Determine the [X, Y] coordinate at the center of the cell enclosing the given text.  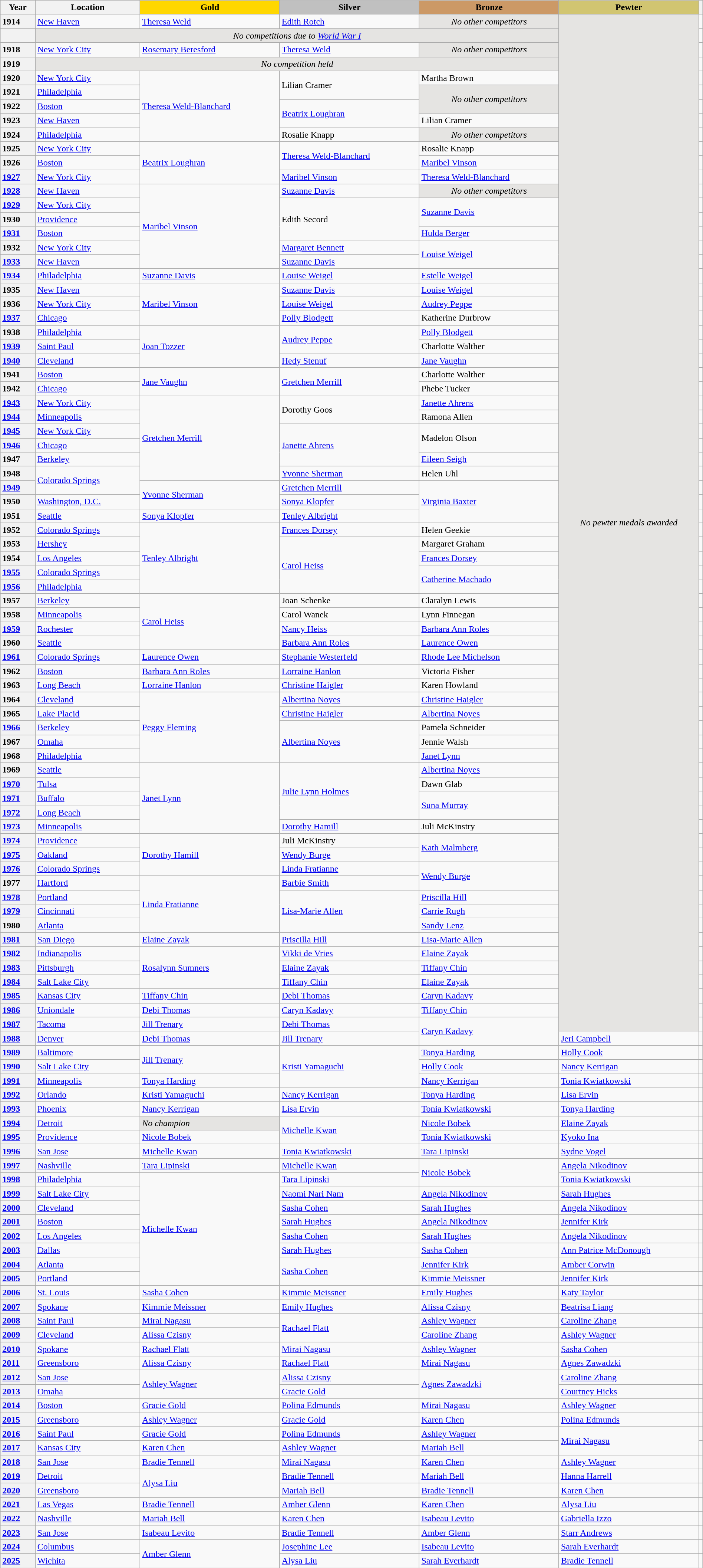
1963 [18, 685]
1951 [18, 516]
1937 [18, 318]
1947 [18, 459]
2001 [18, 1222]
1999 [18, 1194]
1971 [18, 798]
Martha Brown [489, 78]
1992 [18, 1095]
Catherine Machado [489, 579]
1979 [18, 911]
Hershey [88, 544]
No competitions due to World War I [297, 36]
1989 [18, 1052]
2006 [18, 1292]
Victoria Fisher [489, 671]
Josephine Lee [349, 1547]
2014 [18, 1405]
Washington, D.C. [88, 502]
1958 [18, 614]
Ramona Allen [489, 417]
Julie Lynn Holmes [349, 791]
Rochester [88, 629]
1927 [18, 177]
1928 [18, 191]
Nancy Heiss [349, 629]
1957 [18, 600]
2013 [18, 1391]
Helen Uhl [489, 473]
Pewter [629, 7]
1930 [18, 219]
2005 [18, 1278]
Edith Rotch [349, 22]
1934 [18, 276]
Buffalo [88, 798]
Year [18, 7]
1975 [18, 854]
1968 [18, 756]
Helen Geekie [489, 530]
Baltimore [88, 1052]
1967 [18, 742]
Margaret Graham [489, 544]
1976 [18, 869]
Uniondale [88, 1010]
1955 [18, 572]
Jeri Campbell [629, 1038]
Rhode Lee Michelson [489, 657]
Rosemary Beresford [210, 50]
Edith Secord [349, 219]
1996 [18, 1151]
Las Vegas [88, 1504]
Starr Andrews [629, 1533]
Indianapolis [88, 954]
Rosalynn Sumners [210, 968]
Dawn Glab [489, 784]
St. Louis [88, 1292]
Stephanie Westerfeld [349, 657]
1939 [18, 346]
1978 [18, 897]
1977 [18, 883]
2021 [18, 1504]
2016 [18, 1434]
Lynn Finnegan [489, 614]
Jennie Walsh [489, 742]
1931 [18, 233]
2023 [18, 1533]
2004 [18, 1264]
Silver [349, 7]
Amber Corwin [629, 1264]
1990 [18, 1066]
Oakland [88, 854]
1993 [18, 1109]
1919 [18, 64]
1984 [18, 982]
1980 [18, 925]
Vikki de Vries [349, 954]
Karen Howland [489, 685]
Ann Patrice McDonough [629, 1250]
1959 [18, 629]
1985 [18, 996]
Sandy Lenz [489, 925]
1948 [18, 473]
1926 [18, 163]
Sydne Vogel [629, 1151]
Wichita [88, 1561]
2019 [18, 1476]
Courtney Hicks [629, 1391]
1936 [18, 304]
No pewter medals awarded [629, 523]
2015 [18, 1420]
2010 [18, 1349]
Suna Murray [489, 805]
2000 [18, 1208]
Lake Placid [88, 714]
1964 [18, 699]
1918 [18, 50]
Hedy Stenuf [349, 360]
Hanna Harrell [629, 1476]
Estelle Weigel [489, 276]
San Diego [88, 939]
2012 [18, 1377]
1961 [18, 657]
2007 [18, 1306]
Madelon Olson [489, 438]
1956 [18, 586]
1944 [18, 417]
1973 [18, 826]
Margaret Bennett [349, 247]
Gold [210, 7]
1988 [18, 1038]
Pamela Schneider [489, 728]
1929 [18, 205]
2011 [18, 1363]
2009 [18, 1335]
No competition held [297, 64]
1994 [18, 1123]
Bronze [489, 7]
1933 [18, 262]
1986 [18, 1010]
1966 [18, 728]
2008 [18, 1321]
2024 [18, 1547]
1982 [18, 954]
1946 [18, 445]
Naomi Nari Nam [349, 1194]
1983 [18, 968]
1952 [18, 530]
Katy Taylor [629, 1292]
1962 [18, 671]
Carrie Rugh [489, 911]
Hartford [88, 883]
Gabriella Izzo [629, 1518]
1991 [18, 1081]
1938 [18, 332]
1932 [18, 247]
Barbie Smith [349, 883]
1922 [18, 106]
Kyoko Ina [629, 1137]
Tulsa [88, 784]
1987 [18, 1024]
2002 [18, 1236]
1995 [18, 1137]
1965 [18, 714]
Kath Malmberg [489, 847]
1921 [18, 92]
2003 [18, 1250]
1970 [18, 784]
Hulda Berger [489, 233]
Claralyn Lewis [489, 600]
Dallas [88, 1250]
1974 [18, 840]
1935 [18, 290]
2025 [18, 1561]
Peggy Fleming [210, 728]
1941 [18, 374]
1924 [18, 134]
1923 [18, 120]
1920 [18, 78]
1950 [18, 502]
2022 [18, 1518]
1914 [18, 22]
1942 [18, 388]
1945 [18, 431]
No champion [210, 1123]
1969 [18, 770]
2020 [18, 1490]
Orlando [88, 1095]
1940 [18, 360]
Dorothy Goos [349, 410]
2018 [18, 1462]
Cincinnati [88, 911]
Columbus [88, 1547]
1954 [18, 558]
Denver [88, 1038]
Virginia Baxter [489, 502]
Katherine Durbrow [489, 318]
Phebe Tucker [489, 388]
Eileen Seigh [489, 459]
Joan Schenke [349, 600]
1972 [18, 812]
Location [88, 7]
1997 [18, 1165]
2017 [18, 1448]
1925 [18, 148]
1953 [18, 544]
Beatrisa Liang [629, 1306]
Tacoma [88, 1024]
Phoenix [88, 1109]
1943 [18, 403]
Joan Tozzer [210, 346]
Pittsburgh [88, 968]
1981 [18, 939]
1998 [18, 1180]
Carol Wanek [349, 614]
1949 [18, 488]
1960 [18, 643]
